Extract the [X, Y] coordinate from the center of the cell holding the provided text.  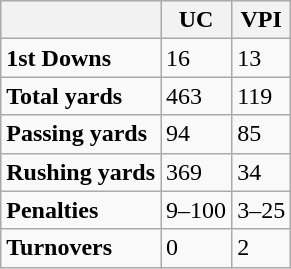
1st Downs [81, 58]
2 [262, 248]
Total yards [81, 96]
Rushing yards [81, 172]
Passing yards [81, 134]
85 [262, 134]
Turnovers [81, 248]
34 [262, 172]
0 [196, 248]
369 [196, 172]
VPI [262, 20]
94 [196, 134]
463 [196, 96]
9–100 [196, 210]
16 [196, 58]
UC [196, 20]
119 [262, 96]
Penalties [81, 210]
3–25 [262, 210]
13 [262, 58]
